Provide the [X, Y] coordinate of the cell's center where the given text is located.  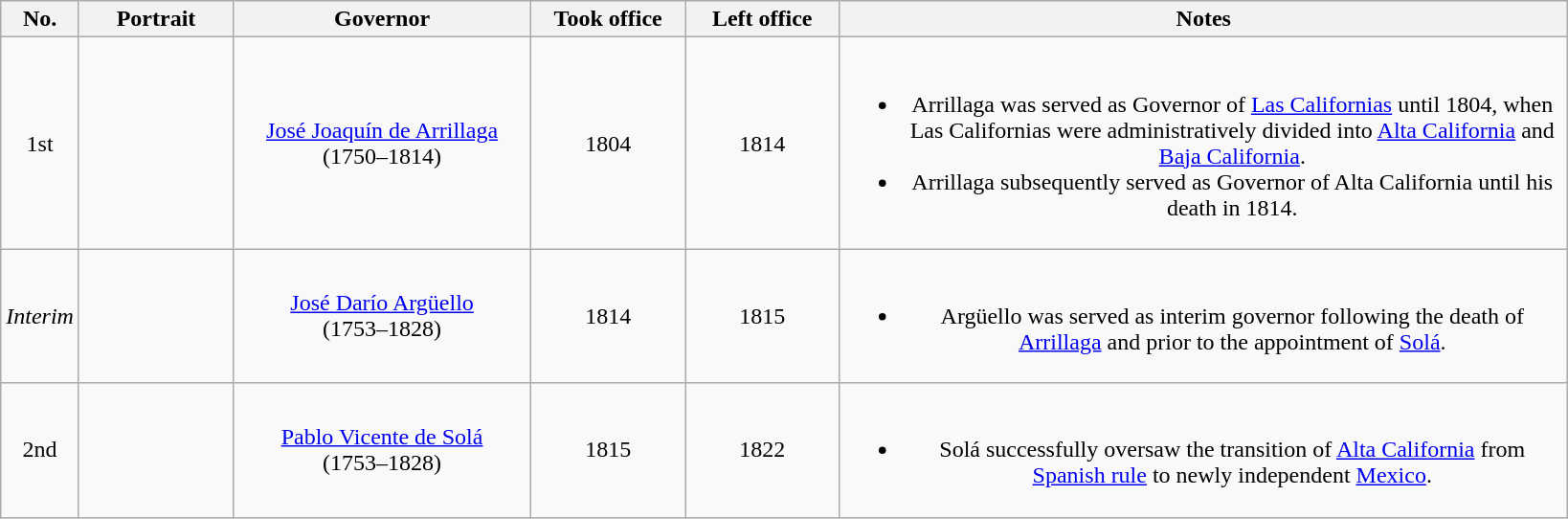
Left office [762, 19]
Portrait [155, 19]
Argüello was served as interim governor following the death of Arrillaga and prior to the appointment of Solá. [1204, 316]
Solá successfully oversaw the transition of Alta California from Spanish rule to newly independent Mexico. [1204, 450]
José Darío Argüello (1753–1828) [383, 316]
Governor [383, 19]
2nd [40, 450]
Pablo Vicente de Solá (1753–1828) [383, 450]
1804 [609, 144]
José Joaquín de Arrillaga (1750–1814) [383, 144]
Notes [1204, 19]
1st [40, 144]
No. [40, 19]
1822 [762, 450]
Interim [40, 316]
Took office [609, 19]
